Determine the (x, y) coordinate at the center of the cell enclosing the given text.  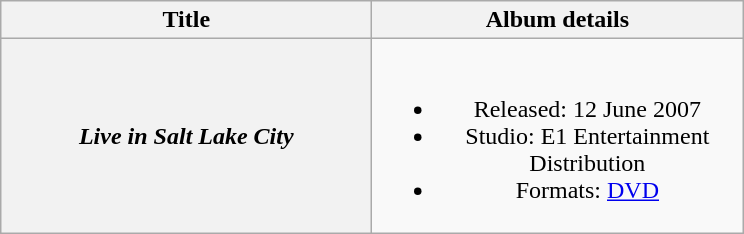
Released: 12 June 2007Studio: E1 Entertainment DistributionFormats: DVD (558, 136)
Album details (558, 20)
Title (186, 20)
Live in Salt Lake City (186, 136)
